Return [x, y] of the center of cell containing provided text 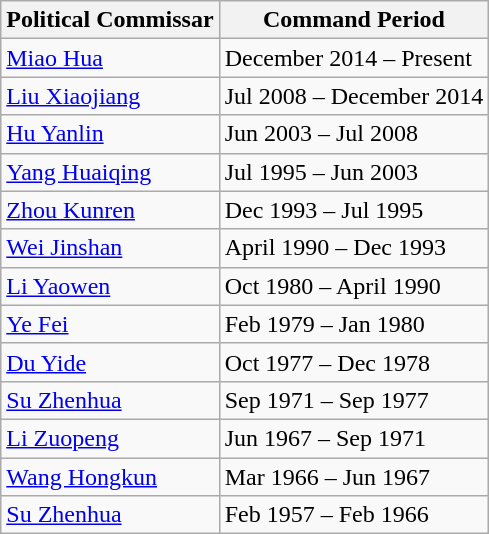
Zhou Kunren [110, 210]
April 1990 – Dec 1993 [354, 248]
Oct 1977 – Dec 1978 [354, 362]
Miao Hua [110, 58]
Liu Xiaojiang [110, 96]
Du Yide [110, 362]
Ye Fei [110, 324]
Li Zuopeng [110, 438]
Li Yaowen [110, 286]
December 2014 – Present [354, 58]
Dec 1993 – Jul 1995 [354, 210]
Jul 1995 – Jun 2003 [354, 172]
Jul 2008 – December 2014 [354, 96]
Political Commissar [110, 20]
Feb 1979 – Jan 1980 [354, 324]
Command Period [354, 20]
Sep 1971 – Sep 1977 [354, 400]
Jun 2003 – Jul 2008 [354, 134]
Hu Yanlin [110, 134]
Wang Hongkun [110, 477]
Jun 1967 – Sep 1971 [354, 438]
Feb 1957 – Feb 1966 [354, 515]
Yang Huaiqing [110, 172]
Mar 1966 – Jun 1967 [354, 477]
Wei Jinshan [110, 248]
Oct 1980 – April 1990 [354, 286]
